Provide the (X, Y) coordinate of the cell's center where the given text is located.  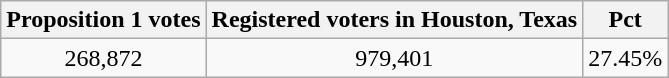
Pct (626, 20)
Proposition 1 votes (104, 20)
27.45% (626, 58)
Registered voters in Houston, Texas (394, 20)
268,872 (104, 58)
979,401 (394, 58)
